Find where the given text appears and provide that cell's center as [x, y] coordinate. 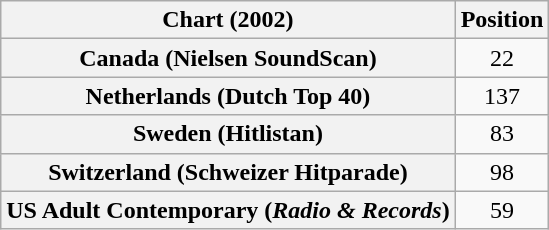
Canada (Nielsen SoundScan) [228, 58]
Sweden (Hitlistan) [228, 134]
22 [502, 58]
137 [502, 96]
Position [502, 20]
98 [502, 172]
Chart (2002) [228, 20]
Netherlands (Dutch Top 40) [228, 96]
Switzerland (Schweizer Hitparade) [228, 172]
59 [502, 210]
US Adult Contemporary (Radio & Records) [228, 210]
83 [502, 134]
